Detect which cell encompasses the target text, then output its (X, Y) center coordinate. 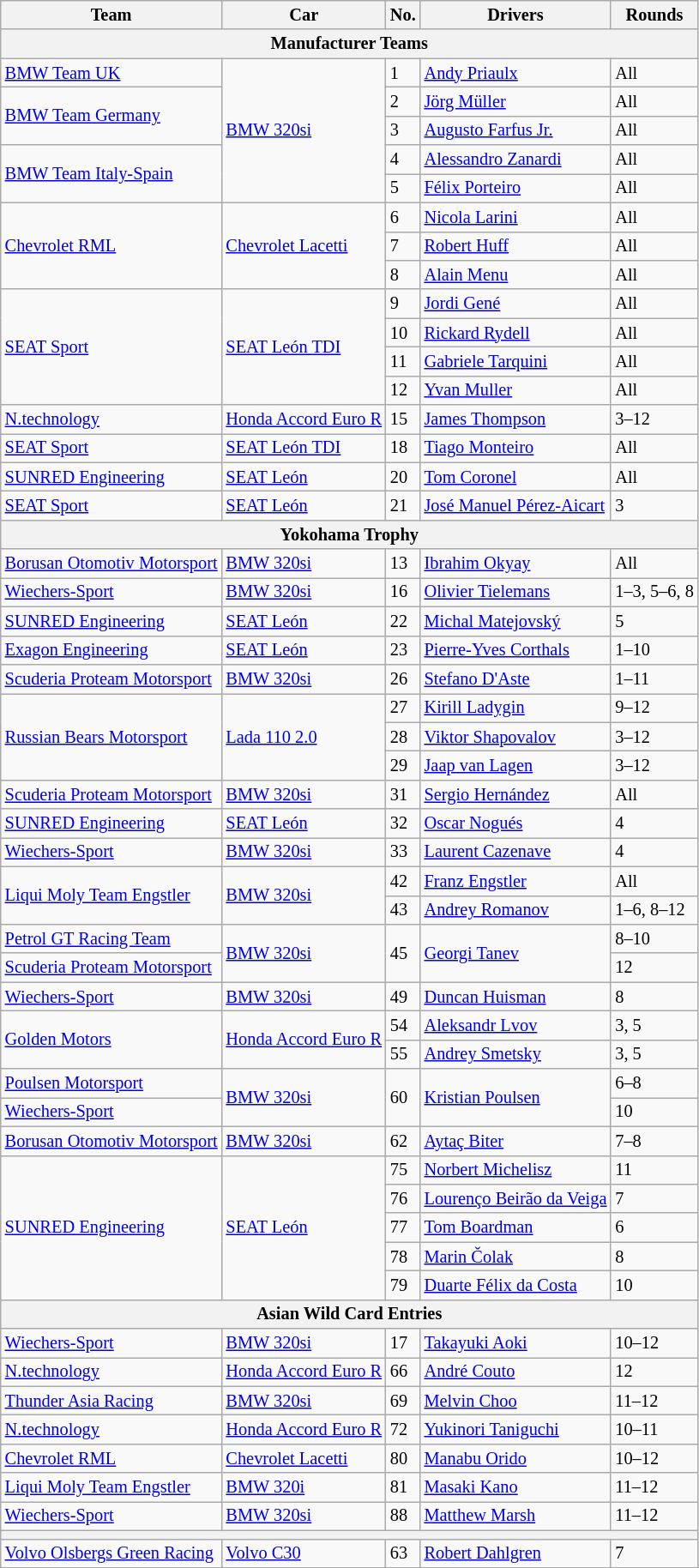
Tom Coronel (516, 477)
Pierre-Yves Corthals (516, 650)
76 (403, 1198)
1 (403, 73)
Team (111, 15)
Andrey Smetsky (516, 1054)
Duncan Huisman (516, 997)
29 (403, 765)
Kirill Ladygin (516, 708)
Yukinori Taniguchi (516, 1430)
Lada 110 2.0 (304, 736)
Takayuki Aoki (516, 1343)
Exagon Engineering (111, 650)
Drivers (516, 15)
1–11 (654, 678)
Aleksandr Lvov (516, 1025)
Tiago Monteiro (516, 448)
32 (403, 823)
Jordi Gené (516, 304)
27 (403, 708)
BMW 320i (304, 1487)
Nicola Larini (516, 217)
1–3, 5–6, 8 (654, 592)
1–10 (654, 650)
Olivier Tielemans (516, 592)
21 (403, 505)
Rounds (654, 15)
2 (403, 101)
Georgi Tanev (516, 952)
Volvo Olsbergs Green Racing (111, 1553)
22 (403, 621)
Andrey Romanov (516, 910)
Franz Engstler (516, 881)
79 (403, 1285)
7–8 (654, 1141)
BMW Team Italy-Spain (111, 173)
BMW Team Germany (111, 115)
Alessandro Zanardi (516, 160)
62 (403, 1141)
Norbert Michelisz (516, 1170)
Gabriele Tarquini (516, 361)
60 (403, 1098)
Manufacturer Teams (350, 44)
Russian Bears Motorsport (111, 736)
1–6, 8–12 (654, 910)
Lourenço Beirão da Veiga (516, 1198)
Marin Čolak (516, 1257)
42 (403, 881)
Jörg Müller (516, 101)
16 (403, 592)
63 (403, 1553)
Jaap van Lagen (516, 765)
No. (403, 15)
Car (304, 15)
23 (403, 650)
88 (403, 1516)
Melvin Choo (516, 1401)
BMW Team UK (111, 73)
9–12 (654, 708)
Alain Menu (516, 274)
10–11 (654, 1430)
Manabu Orido (516, 1458)
13 (403, 564)
28 (403, 737)
Aytaç Biter (516, 1141)
33 (403, 852)
Tom Boardman (516, 1227)
Robert Dahlgren (516, 1553)
Poulsen Motorsport (111, 1083)
20 (403, 477)
31 (403, 794)
43 (403, 910)
54 (403, 1025)
Laurent Cazenave (516, 852)
45 (403, 952)
Rickard Rydell (516, 333)
Félix Porteiro (516, 188)
49 (403, 997)
Stefano D'Aste (516, 678)
Viktor Shapovalov (516, 737)
15 (403, 419)
8–10 (654, 938)
Yvan Muller (516, 390)
6–8 (654, 1083)
Masaki Kano (516, 1487)
66 (403, 1372)
Yokohama Trophy (350, 534)
Petrol GT Racing Team (111, 938)
75 (403, 1170)
José Manuel Pérez-Aicart (516, 505)
81 (403, 1487)
Golden Motors (111, 1040)
17 (403, 1343)
Thunder Asia Racing (111, 1401)
André Couto (516, 1372)
Kristian Poulsen (516, 1098)
9 (403, 304)
Robert Huff (516, 246)
69 (403, 1401)
72 (403, 1430)
Andy Priaulx (516, 73)
James Thompson (516, 419)
77 (403, 1227)
Oscar Nogués (516, 823)
Ibrahim Okyay (516, 564)
26 (403, 678)
55 (403, 1054)
78 (403, 1257)
Duarte Félix da Costa (516, 1285)
Asian Wild Card Entries (350, 1314)
Sergio Hernández (516, 794)
Augusto Farfus Jr. (516, 130)
18 (403, 448)
Michal Matejovský (516, 621)
Volvo C30 (304, 1553)
Matthew Marsh (516, 1516)
80 (403, 1458)
